Find where the given text appears and provide that cell's center as (X, Y) coordinate. 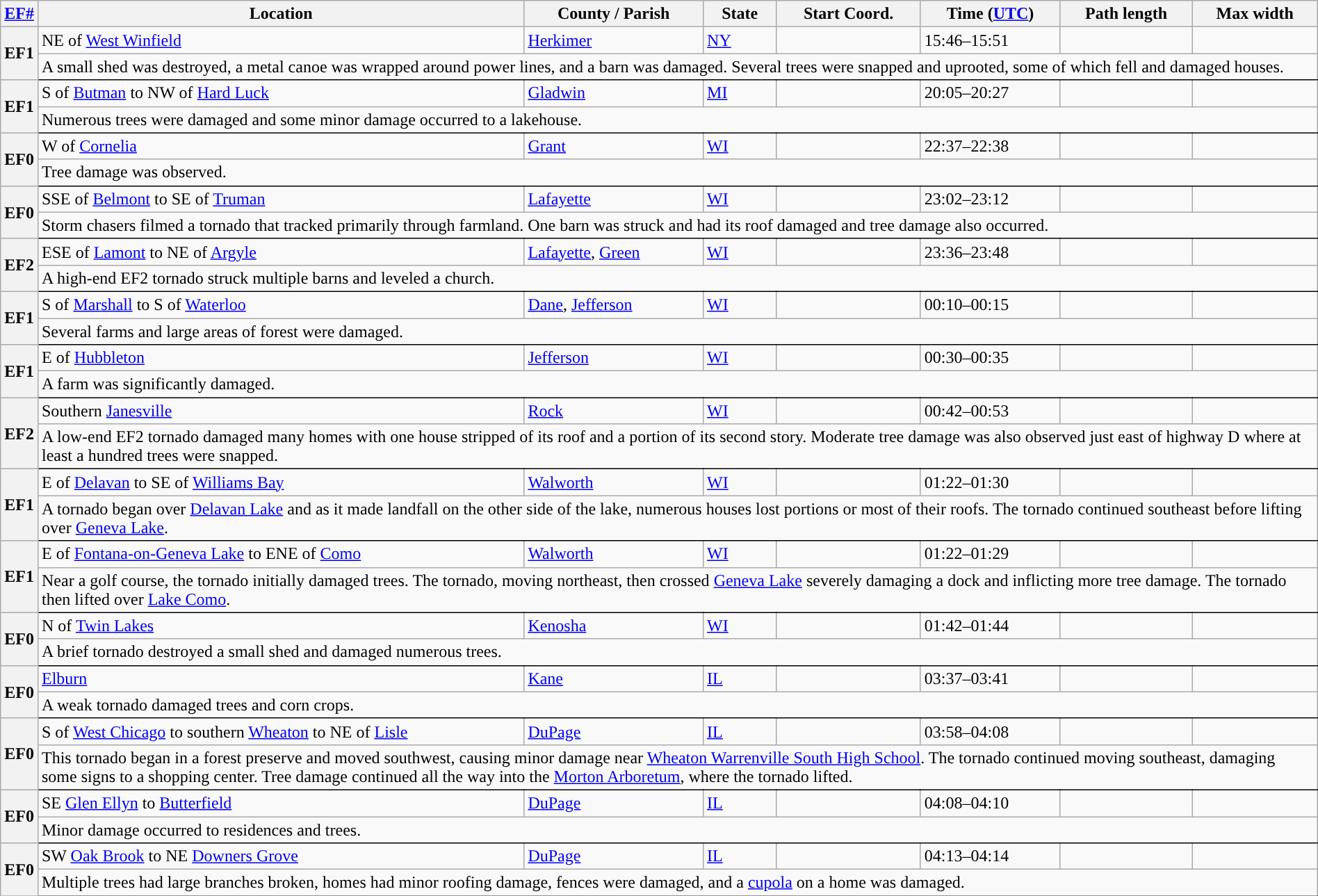
SE Glen Ellyn to Butterfield (281, 803)
E of Hubbleton (281, 358)
Path length (1126, 14)
NY (740, 40)
E of Delavan to SE of Williams Bay (281, 482)
01:42–01:44 (990, 626)
S of Butman to NW of Hard Luck (281, 93)
Max width (1255, 14)
00:10–00:15 (990, 304)
NE of West Winfield (281, 40)
Time (UTC) (990, 14)
Numerous trees were damaged and some minor damage occurred to a lakehouse. (677, 120)
Herkimer (614, 40)
Lafayette (614, 199)
S of Marshall to S of Waterloo (281, 304)
Multiple trees had large branches broken, homes had minor roofing damage, fences were damaged, and a cupola on a home was damaged. (677, 883)
Tree damage was observed. (677, 172)
A weak tornado damaged trees and corn crops. (677, 705)
04:08–04:10 (990, 803)
Minor damage occurred to residences and trees. (677, 829)
01:22–01:30 (990, 482)
22:37–22:38 (990, 146)
A farm was significantly damaged. (677, 384)
Location (281, 14)
Start Coord. (848, 14)
Gladwin (614, 93)
Elburn (281, 678)
Jefferson (614, 358)
Storm chasers filmed a tornado that tracked primarily through farmland. One barn was struck and had its roof damaged and tree damage also occurred. (677, 225)
15:46–15:51 (990, 40)
00:42–00:53 (990, 411)
EF# (19, 14)
A high-end EF2 tornado struck multiple barns and leveled a church. (677, 278)
Kane (614, 678)
ESE of Lamont to NE of Argyle (281, 252)
Southern Janesville (281, 411)
01:22–01:29 (990, 554)
23:36–23:48 (990, 252)
MI (740, 93)
03:58–04:08 (990, 731)
Lafayette, Green (614, 252)
Several farms and large areas of forest were damaged. (677, 332)
Grant (614, 146)
03:37–03:41 (990, 678)
23:02–23:12 (990, 199)
N of Twin Lakes (281, 626)
00:30–00:35 (990, 358)
04:13–04:14 (990, 856)
Kenosha (614, 626)
State (740, 14)
W of Cornelia (281, 146)
S of West Chicago to southern Wheaton to NE of Lisle (281, 731)
Dane, Jefferson (614, 304)
E of Fontana-on-Geneva Lake to ENE of Como (281, 554)
20:05–20:27 (990, 93)
SSE of Belmont to SE of Truman (281, 199)
A brief tornado destroyed a small shed and damaged numerous trees. (677, 652)
Rock (614, 411)
County / Parish (614, 14)
SW Oak Brook to NE Downers Grove (281, 856)
